Locate the cell with the specified text and output its [X, Y] center coordinate. 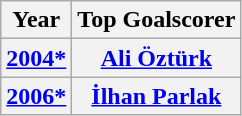
2006* [36, 96]
2004* [36, 58]
İlhan Parlak [156, 96]
Year [36, 20]
Top Goalscorer [156, 20]
Ali Öztürk [156, 58]
